Return the (x, y) coordinate for the center point of the cell that contains the specified text.  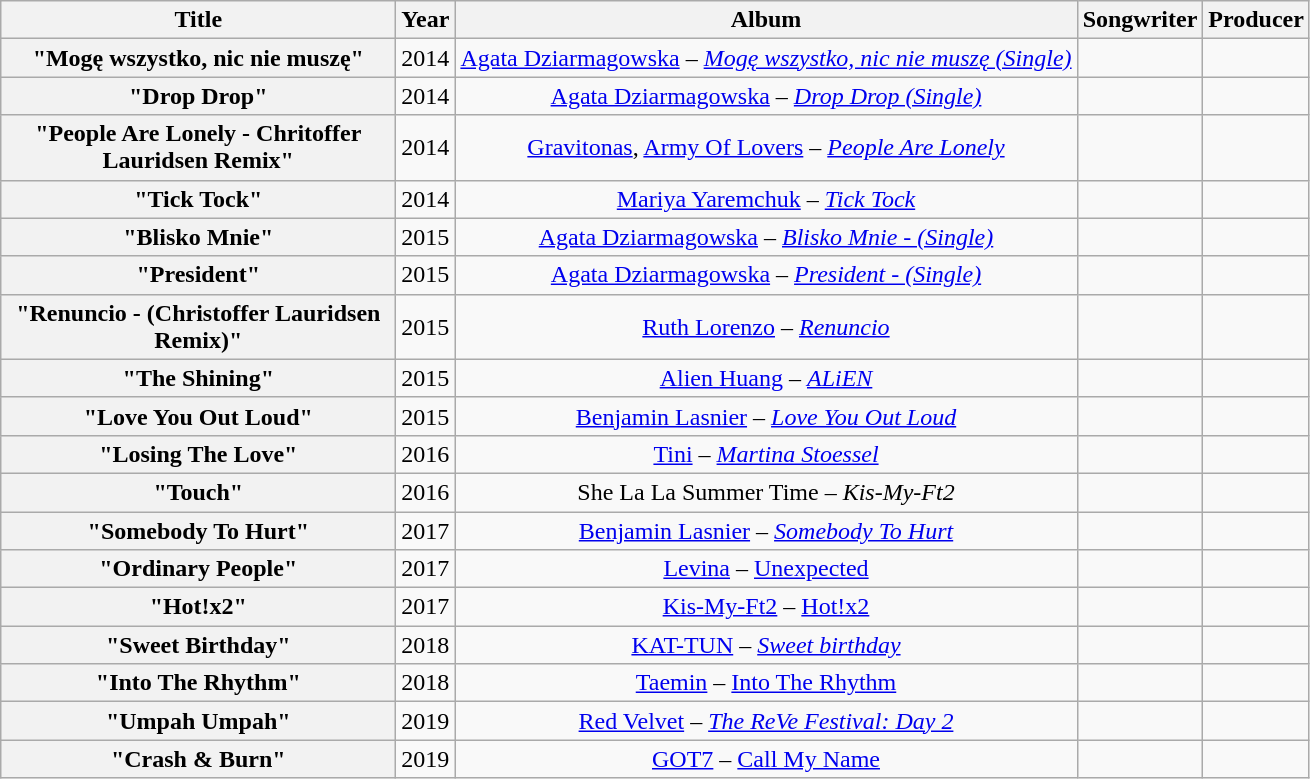
"Losing The Love" (198, 454)
Tini – Martina Stoessel (766, 454)
"Renuncio - (Christoffer Lauridsen Remix)" (198, 326)
Album (766, 20)
Red Velvet – The ReVe Festival: Day 2 (766, 721)
"Sweet Birthday" (198, 645)
Alien Huang – ALiEN (766, 378)
"Ordinary People" (198, 569)
"People Are Lonely - Chritoffer Lauridsen Remix" (198, 148)
Benjamin Lasnier – Somebody To Hurt (766, 531)
Benjamin Lasnier – Love You Out Loud (766, 416)
"President" (198, 275)
"The Shining" (198, 378)
Levina – Unexpected (766, 569)
Producer (1256, 20)
Songwriter (1140, 20)
"Blisko Mnie" (198, 237)
Gravitonas, Army Of Lovers – People Are Lonely (766, 148)
"Hot!x2" (198, 607)
Agata Dziarmagowska – Blisko Mnie - (Single) (766, 237)
Taemin – Into The Rhythm (766, 683)
"Drop Drop" (198, 96)
"Tick Tock" (198, 199)
Kis-My-Ft2 – Hot!x2 (766, 607)
"Touch" (198, 492)
KAT-TUN – Sweet birthday (766, 645)
Agata Dziarmagowska – Drop Drop (Single) (766, 96)
GOT7 – Call My Name (766, 759)
Agata Dziarmagowska – President - (Single) (766, 275)
She La La Summer Time – Kis-My-Ft2 (766, 492)
Mariya Yaremchuk – Tick Tock (766, 199)
Ruth Lorenzo – Renuncio (766, 326)
"Love You Out Loud" (198, 416)
"Mogę wszystko, nic nie muszę" (198, 58)
"Into The Rhythm" (198, 683)
Title (198, 20)
Agata Dziarmagowska – Mogę wszystko, nic nie muszę (Single) (766, 58)
"Somebody To Hurt" (198, 531)
Year (426, 20)
"Umpah Umpah" (198, 721)
"Crash & Burn" (198, 759)
